Capture the cell that displays the provided text and extract its (x, y) central coordinate. 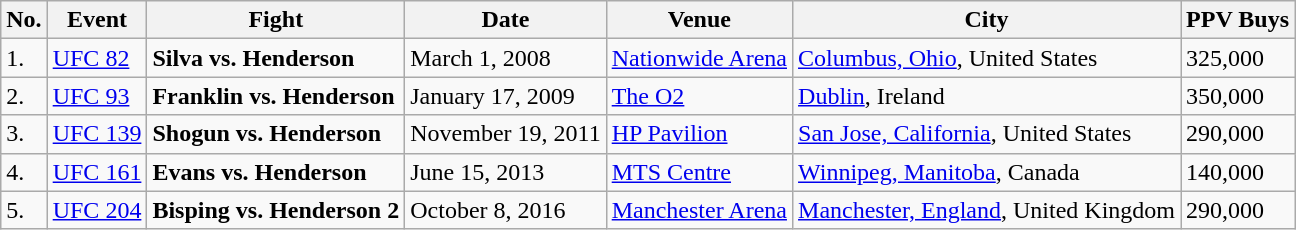
October 8, 2016 (506, 210)
The O2 (699, 96)
Venue (699, 20)
Evans vs. Henderson (276, 172)
No. (24, 20)
City (987, 20)
January 17, 2009 (506, 96)
Columbus, Ohio, United States (987, 58)
March 1, 2008 (506, 58)
Shogun vs. Henderson (276, 134)
UFC 82 (97, 58)
HP Pavilion (699, 134)
350,000 (1238, 96)
PPV Buys (1238, 20)
Winnipeg, Manitoba, Canada (987, 172)
4. (24, 172)
Manchester, England, United Kingdom (987, 210)
Manchester Arena (699, 210)
UFC 139 (97, 134)
June 15, 2013 (506, 172)
3. (24, 134)
Date (506, 20)
Fight (276, 20)
140,000 (1238, 172)
Dublin, Ireland (987, 96)
5. (24, 210)
Nationwide Arena (699, 58)
2. (24, 96)
Franklin vs. Henderson (276, 96)
UFC 161 (97, 172)
Silva vs. Henderson (276, 58)
1. (24, 58)
Bisping vs. Henderson 2 (276, 210)
UFC 93 (97, 96)
UFC 204 (97, 210)
San Jose, California, United States (987, 134)
325,000 (1238, 58)
MTS Centre (699, 172)
November 19, 2011 (506, 134)
Event (97, 20)
